Search for the cell housing the specified text and yield its [X, Y] center coordinate. 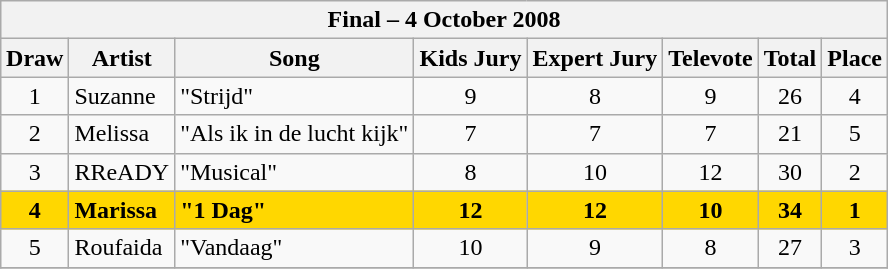
Final – 4 October 2008 [444, 20]
Song [294, 58]
26 [790, 96]
21 [790, 134]
RReADY [122, 172]
"1 Dag" [294, 210]
Kids Jury [470, 58]
Televote [710, 58]
Total [790, 58]
Roufaida [122, 248]
Place [855, 58]
Expert Jury [595, 58]
27 [790, 248]
Artist [122, 58]
Draw [35, 58]
34 [790, 210]
Marissa [122, 210]
"Musical" [294, 172]
Suzanne [122, 96]
Melissa [122, 134]
30 [790, 172]
"Als ik in de lucht kijk" [294, 134]
"Vandaag" [294, 248]
"Strijd" [294, 96]
